Return (x, y) of the center of cell containing provided text 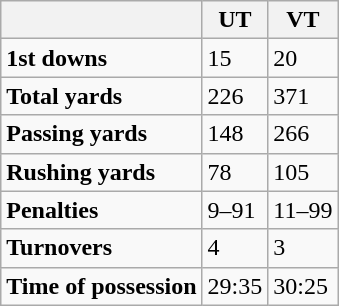
Turnovers (102, 248)
VT (303, 20)
29:35 (235, 286)
30:25 (303, 286)
Penalties (102, 210)
Passing yards (102, 134)
226 (235, 96)
3 (303, 248)
UT (235, 20)
Rushing yards (102, 172)
Time of possession (102, 286)
Total yards (102, 96)
9–91 (235, 210)
148 (235, 134)
20 (303, 58)
11–99 (303, 210)
78 (235, 172)
371 (303, 96)
15 (235, 58)
4 (235, 248)
266 (303, 134)
1st downs (102, 58)
105 (303, 172)
